Determine the (X, Y) coordinate at the center of the cell enclosing the given text.  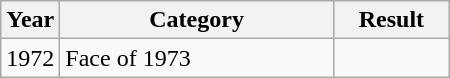
1972 (30, 58)
Result (391, 20)
Category (197, 20)
Year (30, 20)
Face of 1973 (197, 58)
